Find where the given text appears and provide that cell's center as (x, y) coordinate. 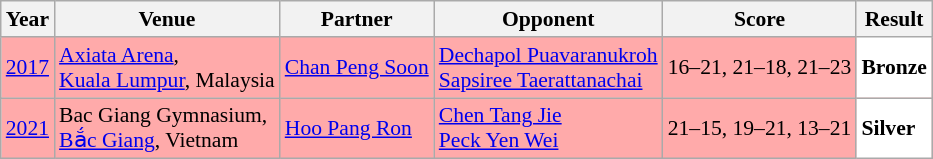
16–21, 21–18, 21–23 (760, 68)
2017 (28, 68)
Silver (894, 128)
Hoo Pang Ron (357, 128)
Axiata Arena,Kuala Lumpur, Malaysia (167, 68)
Result (894, 19)
Score (760, 19)
Dechapol Puavaranukroh Sapsiree Taerattanachai (548, 68)
Bronze (894, 68)
Bac Giang Gymnasium,Bắc Giang, Vietnam (167, 128)
21–15, 19–21, 13–21 (760, 128)
Opponent (548, 19)
Chen Tang Jie Peck Yen Wei (548, 128)
2021 (28, 128)
Partner (357, 19)
Venue (167, 19)
Year (28, 19)
Chan Peng Soon (357, 68)
